Scan for the cell matching the given text and deliver its [X, Y] coordinate at center. 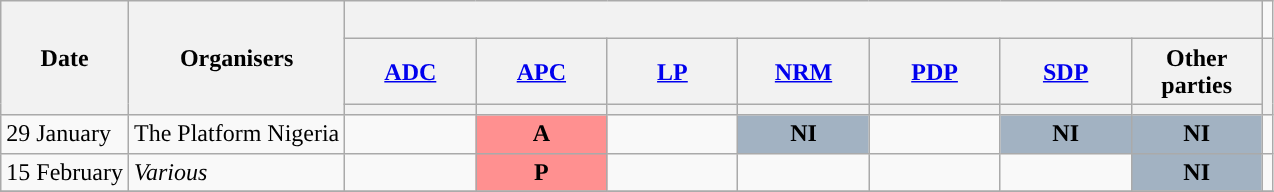
APC [542, 72]
NRM [804, 72]
ADC [410, 72]
Other parties [1196, 72]
PDP [934, 72]
P [542, 172]
SDP [1066, 72]
A [542, 134]
LP [672, 72]
Organisers [236, 58]
Date [65, 58]
29 January [65, 134]
15 February [65, 172]
The Platform Nigeria [236, 134]
Various [236, 172]
